Identify which cell holds the provided text, then report its (x, y) central coordinate. 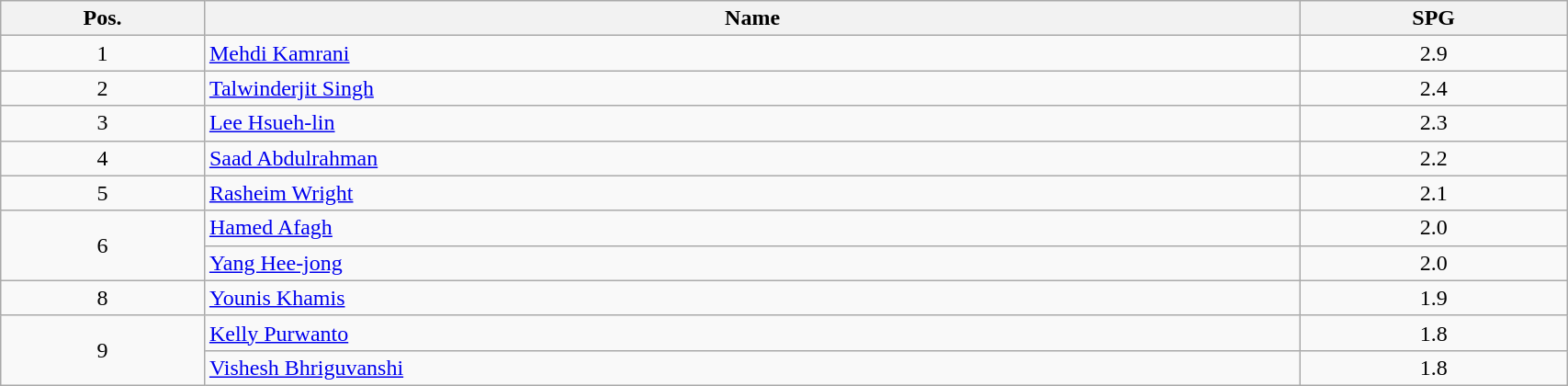
Hamed Afagh (751, 228)
Pos. (103, 18)
1.9 (1434, 298)
Kelly Purwanto (751, 333)
2.2 (1434, 158)
5 (103, 193)
Yang Hee-jong (751, 263)
Saad Abdulrahman (751, 158)
2.1 (1434, 193)
2.4 (1434, 88)
9 (103, 350)
Talwinderjit Singh (751, 88)
1 (103, 53)
4 (103, 158)
Mehdi Kamrani (751, 53)
Younis Khamis (751, 298)
Vishesh Bhriguvanshi (751, 368)
Lee Hsueh-lin (751, 123)
8 (103, 298)
Name (751, 18)
Rasheim Wright (751, 193)
6 (103, 245)
2.9 (1434, 53)
SPG (1434, 18)
2.3 (1434, 123)
3 (103, 123)
2 (103, 88)
